Output the (x, y) coordinate of the center of the cell containing the given text.  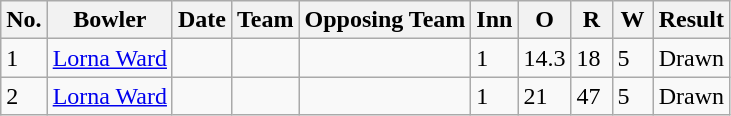
Result (691, 20)
Team (266, 20)
No. (24, 20)
Opposing Team (385, 20)
21 (544, 96)
14.3 (544, 58)
18 (592, 58)
W (632, 20)
Inn (494, 20)
R (592, 20)
Bowler (110, 20)
O (544, 20)
47 (592, 96)
2 (24, 96)
Date (202, 20)
